Return (x, y) of the center of cell containing provided text 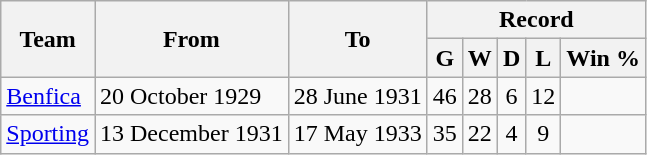
17 May 1933 (358, 134)
28 (480, 96)
46 (444, 96)
20 October 1929 (191, 96)
From (191, 39)
13 December 1931 (191, 134)
Team (48, 39)
6 (511, 96)
12 (544, 96)
4 (511, 134)
35 (444, 134)
28 June 1931 (358, 96)
W (480, 58)
D (511, 58)
Record (536, 20)
9 (544, 134)
To (358, 39)
22 (480, 134)
L (544, 58)
Win % (604, 58)
G (444, 58)
Sporting (48, 134)
Benfica (48, 96)
